Search for the cell housing the specified text and yield its (X, Y) center coordinate. 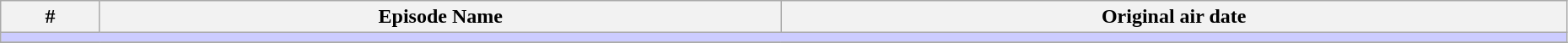
# (51, 17)
Original air date (1174, 17)
Episode Name (440, 17)
